Scan for the cell matching the given text and deliver its [X, Y] coordinate at center. 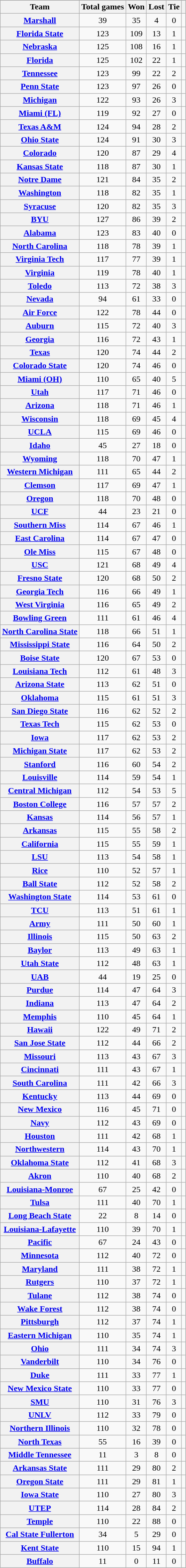
86 [136, 220]
Auburn [40, 326]
Arkansas State [40, 1468]
Georgia [40, 339]
Louisville [40, 777]
Vanderbilt [40, 1362]
102 [136, 60]
Army [40, 923]
North Carolina State [40, 631]
SMU [40, 1402]
15 [136, 1548]
Southern Miss [40, 525]
Kent State [40, 1548]
Wisconsin [40, 419]
UCLA [40, 432]
West Virginia [40, 605]
Michigan State [40, 751]
BYU [40, 220]
Maryland [40, 1269]
14 [156, 1216]
Temple [40, 1521]
Lost [156, 7]
Baylor [40, 950]
Texas A&M [40, 126]
81 [156, 1481]
Kansas [40, 817]
UAB [40, 976]
99 [136, 73]
Buffalo [40, 1561]
LSU [40, 857]
Cal State Fullerton [40, 1534]
18 [156, 445]
Western Michigan [40, 472]
56 [136, 817]
Rice [40, 870]
88 [156, 1521]
San Jose State [40, 1043]
Purdue [40, 990]
Iowa [40, 737]
109 [136, 34]
Wyoming [40, 459]
Boston College [40, 804]
Michigan [40, 100]
Ball State [40, 884]
Clemson [40, 485]
Florida [40, 60]
Washington State [40, 897]
Pacific [40, 1242]
Eastern Michigan [40, 1335]
Nebraska [40, 47]
Louisiana Tech [40, 671]
Won [136, 7]
Boise State [40, 658]
24 [136, 1242]
North Carolina [40, 246]
Georgia Tech [40, 592]
UTEP [40, 1508]
Virginia [40, 273]
Duke [40, 1375]
Alabama [40, 233]
Utah [40, 392]
Toledo [40, 286]
Florida State [40, 34]
UCF [40, 512]
Navy [40, 1123]
Nevada [40, 299]
California [40, 844]
East Carolina [40, 538]
Marshall [40, 20]
Louisiana-Monroe [40, 1189]
Ohio State [40, 140]
Tulsa [40, 1202]
Pittsburgh [40, 1322]
Tulane [40, 1295]
Team [40, 7]
Illinois [40, 937]
Colorado State [40, 365]
Central Michigan [40, 790]
Tennessee [40, 73]
79 [156, 1415]
13 [156, 34]
Mississippi State [40, 645]
Stanford [40, 764]
San Diego State [40, 711]
Notre Dame [40, 180]
Oregon State [40, 1481]
Idaho [40, 445]
Miami (OH) [40, 379]
UNLV [40, 1415]
Memphis [40, 1017]
Utah State [40, 963]
Penn State [40, 87]
Arizona State [40, 684]
Iowa State [40, 1495]
Kansas State [40, 166]
93 [136, 100]
Washington [40, 193]
TCU [40, 910]
Hawaii [40, 1030]
83 [136, 233]
Virginia Tech [40, 259]
Bowling Green [40, 618]
97 [136, 87]
Northern Illinois [40, 1428]
21 [156, 512]
41 [136, 1162]
Oklahoma State [40, 1162]
Arizona [40, 406]
Cincinnati [40, 1070]
92 [136, 113]
Houston [40, 1136]
Colorado [40, 153]
Long Beach State [40, 1216]
Miami (FL) [40, 113]
Wake Forest [40, 1309]
91 [136, 140]
Tie [174, 7]
Kentucky [40, 1096]
Rutgers [40, 1282]
Texas Tech [40, 724]
Fresno State [40, 578]
USC [40, 565]
Akron [40, 1176]
Texas [40, 352]
Total games [103, 7]
23 [136, 512]
127 [103, 220]
Louisiana-Lafayette [40, 1229]
Indiana [40, 1003]
31 [136, 1402]
New Mexico [40, 1109]
Middle Tennessee [40, 1455]
32 [136, 1428]
Missouri [40, 1056]
South Carolina [40, 1083]
108 [136, 47]
Ole Miss [40, 551]
North Texas [40, 1442]
Northwestern [40, 1149]
Oregon [40, 498]
Air Force [40, 312]
Minnesota [40, 1256]
Ohio [40, 1348]
Oklahoma [40, 698]
New Mexico State [40, 1388]
Syracuse [40, 206]
19 [136, 976]
Arkansas [40, 831]
